Identify which cell holds the provided text, then report its (x, y) central coordinate. 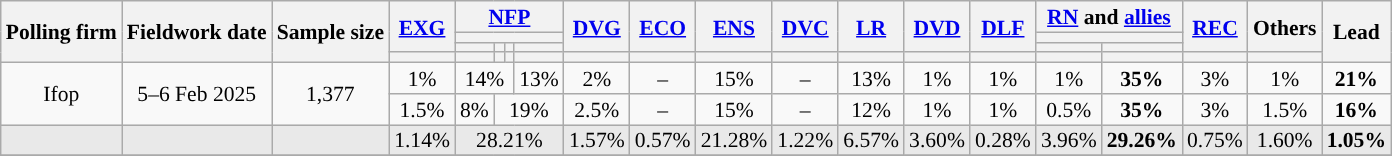
Ifop (62, 94)
5–6 Feb 2025 (197, 94)
LR (871, 26)
28.21% (510, 140)
1.57% (597, 140)
DVG (597, 26)
1.05% (1356, 140)
12% (871, 110)
21% (1356, 78)
Others (1285, 26)
NFP (510, 16)
Lead (1356, 32)
14% (484, 78)
29.26% (1142, 140)
Polling firm (62, 32)
6.57% (871, 140)
Sample size (330, 32)
1.22% (805, 140)
1.60% (1285, 140)
0.75% (1215, 140)
EXG (422, 26)
DVD (937, 26)
DLF (1003, 26)
3.96% (1069, 140)
8% (474, 110)
ENS (734, 26)
3.60% (937, 140)
ECO (663, 26)
2.5% (597, 110)
RN and allies (1109, 16)
1,377 (330, 94)
1.14% (422, 140)
DVC (805, 26)
2% (597, 78)
Fieldwork date (197, 32)
0.28% (1003, 140)
19% (529, 110)
0.57% (663, 140)
21.28% (734, 140)
REC (1215, 26)
0.5% (1069, 110)
16% (1356, 110)
